Return (x, y) of the center of cell containing provided text 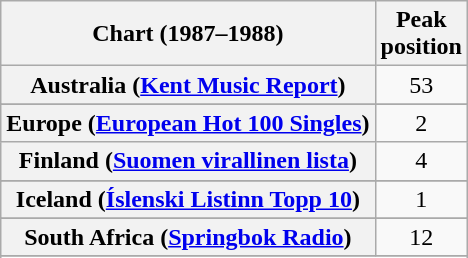
Iceland (Íslenski Listinn Topp 10) (188, 199)
12 (421, 237)
53 (421, 85)
4 (421, 161)
Chart (1987–1988) (188, 34)
Australia (Kent Music Report) (188, 85)
Peakposition (421, 34)
1 (421, 199)
2 (421, 123)
Finland (Suomen virallinen lista) (188, 161)
Europe (European Hot 100 Singles) (188, 123)
South Africa (Springbok Radio) (188, 237)
